Output the [X, Y] coordinate of the center of the cell containing the given text.  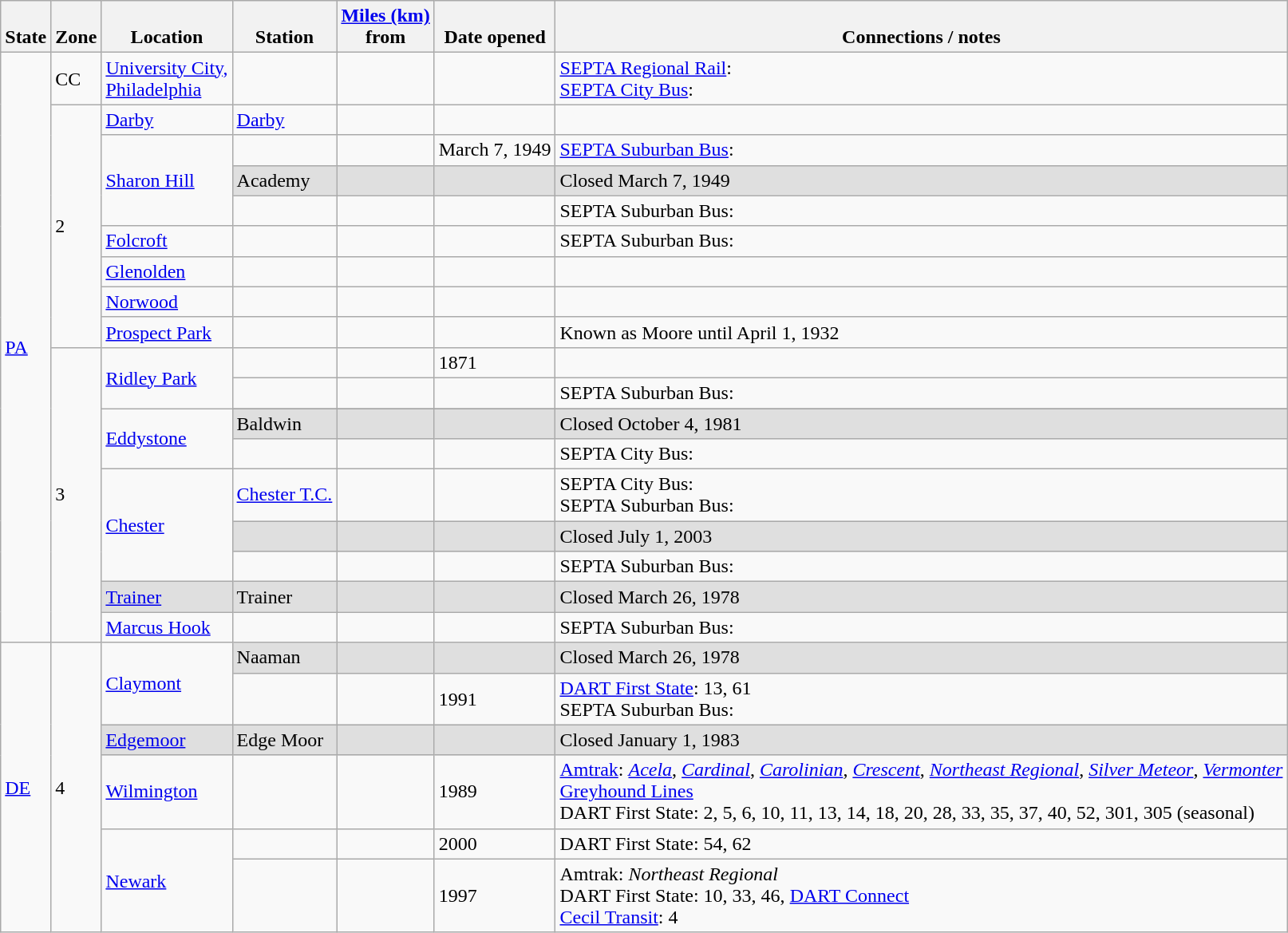
Date opened [495, 27]
Claymont [167, 683]
Norwood [167, 302]
Glenolden [167, 271]
PA [26, 348]
3 [77, 495]
1989 [495, 792]
SEPTA City Bus: [921, 454]
Closed January 1, 1983 [921, 740]
Chester [167, 525]
Folcroft [167, 241]
Known as Moore until April 1, 1932 [921, 332]
2000 [495, 844]
CC [77, 78]
DART First State: 13, 61 SEPTA Suburban Bus: [921, 699]
Eddystone [167, 439]
Zone [77, 27]
Closed March 7, 1949 [921, 180]
Newark [167, 880]
Wilmington [167, 792]
Chester T.C. [284, 495]
Academy [284, 180]
University City,Philadelphia [167, 78]
SEPTA Regional Rail: SEPTA City Bus: [921, 78]
State [26, 27]
Amtrak: Northeast Regional DART First State: 10, 33, 46, DART Connect Cecil Transit: 4 [921, 895]
2 [77, 226]
Connections / notes [921, 27]
1871 [495, 362]
Prospect Park [167, 332]
1997 [495, 895]
Edge Moor [284, 740]
Naaman [284, 658]
Sharon Hill [167, 180]
Station [284, 27]
4 [77, 787]
1991 [495, 699]
DE [26, 787]
Ridley Park [167, 378]
SEPTA City Bus: SEPTA Suburban Bus: [921, 495]
Closed October 4, 1981 [921, 424]
DART First State: 54, 62 [921, 844]
Location [167, 27]
Edgemoor [167, 740]
Closed July 1, 2003 [921, 536]
Marcus Hook [167, 627]
Miles (km)from [385, 27]
March 7, 1949 [495, 150]
Baldwin [284, 424]
